Scan for the cell matching the given text and deliver its (x, y) coordinate at center. 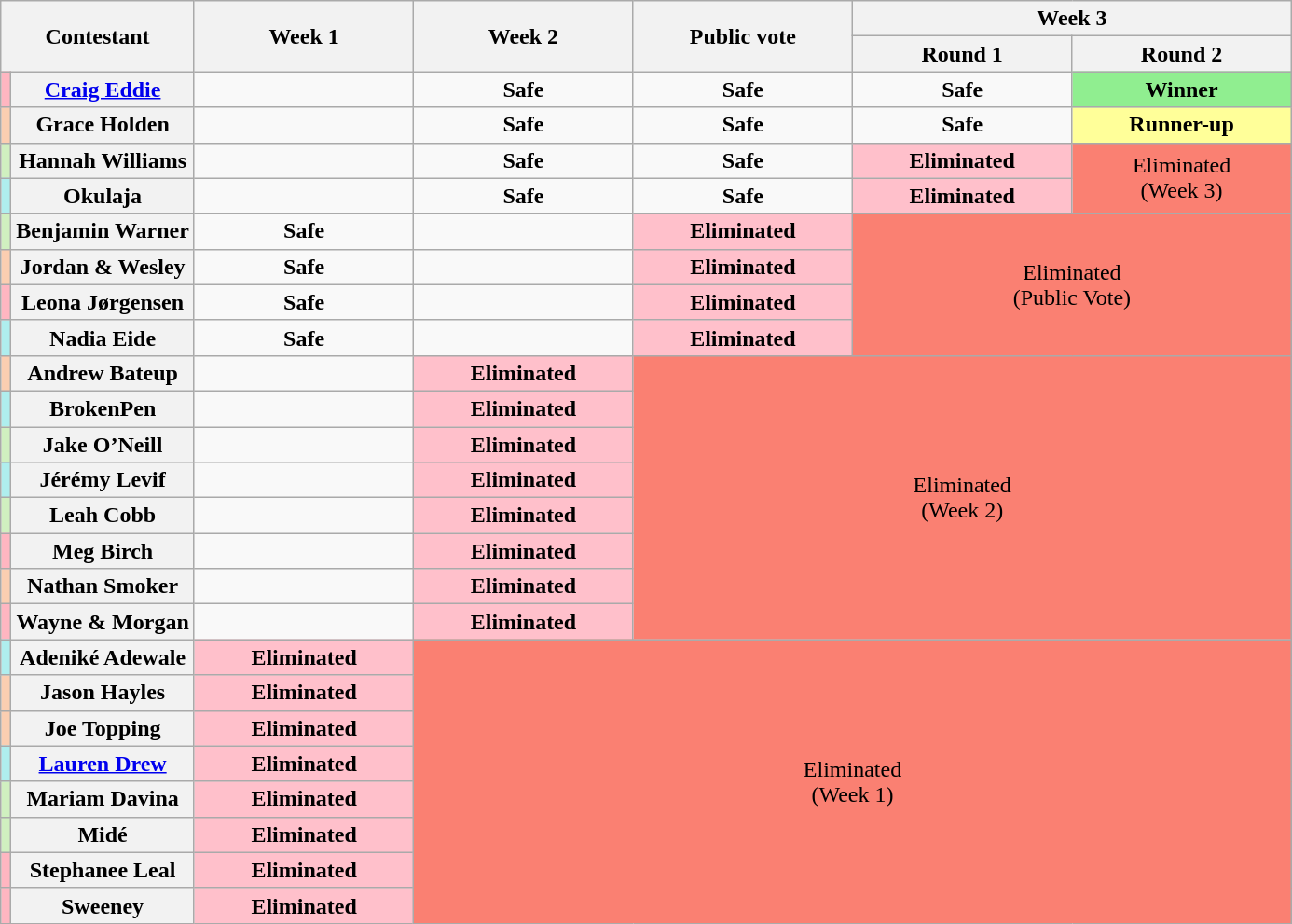
Jake O’Neill (103, 445)
Mariam Davina (103, 799)
Hannah Williams (103, 160)
Andrew Bateup (103, 373)
Week 1 (304, 36)
Jérémy Levif (103, 480)
Round 2 (1182, 54)
Eliminated(Week 3) (1182, 178)
Joe Topping (103, 728)
Craig Eddie (103, 90)
Week 2 (524, 36)
Leona Jørgensen (103, 302)
Nathan Smoker (103, 586)
Leah Cobb (103, 516)
Midé (103, 834)
Wayne & Morgan (103, 622)
Runner-up (1182, 125)
Public vote (742, 36)
BrokenPen (103, 408)
Nadia Eide (103, 338)
Stephanee Leal (103, 870)
Adeniké Adewale (103, 657)
Lauren Drew (103, 764)
Meg Birch (103, 551)
Eliminated(Week 2) (962, 497)
Sweeney (103, 905)
Week 3 (1072, 19)
Winner (1182, 90)
Jason Hayles (103, 693)
Eliminated(Week 1) (853, 781)
Round 1 (962, 54)
Jordan & Wesley (103, 267)
Eliminated(Public Vote) (1072, 284)
Okulaja (103, 196)
Contestant (98, 36)
Benjamin Warner (103, 231)
Grace Holden (103, 125)
